Extract the [x, y] coordinate from the center of the cell holding the provided text.  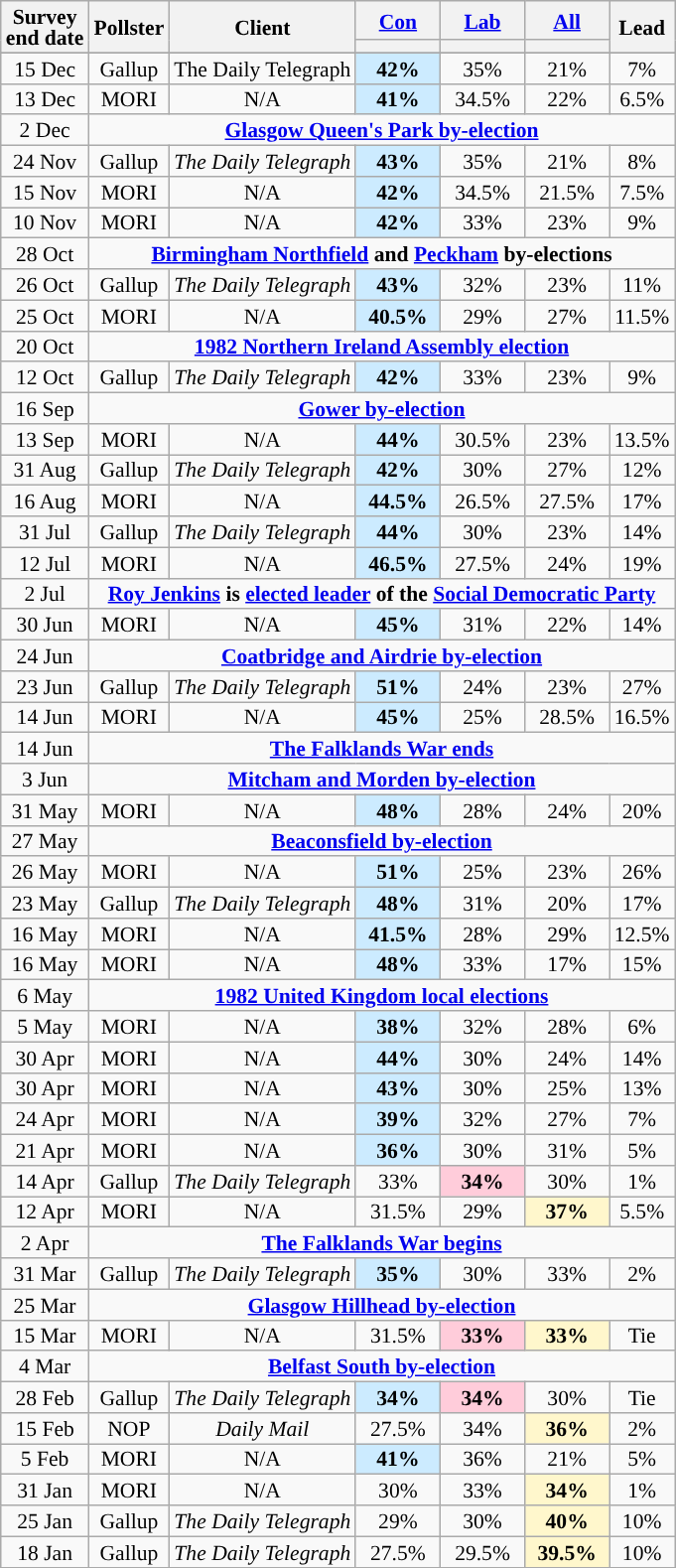
Daily Mail [262, 1428]
16.5% [642, 717]
15% [642, 965]
30.5% [482, 439]
Con [397, 20]
27 May [46, 840]
23 Jun [46, 687]
10 Nov [46, 222]
38% [397, 1027]
14 Apr [46, 1182]
2 Jul [46, 594]
31 Aug [46, 471]
16 Sep [46, 409]
30 Jun [46, 626]
25 Mar [46, 1305]
6.5% [642, 99]
12% [642, 471]
26% [642, 872]
Belfast South by-election [381, 1366]
11.5% [642, 316]
26.5% [482, 500]
The Falklands War ends [381, 749]
3 Jun [46, 779]
1982 Northern Ireland Assembly election [381, 346]
The Falklands War begins [381, 1243]
Birmingham Northfield and Peckham by-elections [381, 254]
19% [642, 562]
Pollster [129, 27]
31 May [46, 810]
1982 United Kingdom local elections [381, 995]
24 Apr [46, 1120]
25 Jan [46, 1521]
Glasgow Queen's Park by-election [381, 131]
11% [642, 284]
16 Aug [46, 500]
Lead [642, 27]
40% [568, 1521]
28.5% [568, 717]
2 Apr [46, 1243]
26 May [46, 872]
Surveyend date [46, 27]
15 Nov [46, 193]
Coatbridge and Airdrie by-election [381, 655]
12.5% [642, 933]
40.5% [397, 316]
Lab [482, 20]
6% [642, 1027]
12 Oct [46, 377]
44.5% [397, 500]
26 Oct [46, 284]
20 Oct [46, 346]
28 Oct [46, 254]
15 Dec [46, 68]
7.5% [642, 193]
2 Dec [46, 131]
Roy Jenkins is elected leader of the Social Democratic Party [381, 594]
4 Mar [46, 1366]
Glasgow Hillhead by-election [381, 1305]
21.5% [568, 193]
13 Dec [46, 99]
39% [397, 1120]
15 Mar [46, 1335]
8% [642, 161]
5.5% [642, 1212]
Client [262, 27]
21 Apr [46, 1150]
Beaconsfield by-election [381, 840]
15 Feb [46, 1428]
13.5% [642, 439]
29.5% [482, 1551]
12 Jul [46, 562]
6 May [46, 995]
46.5% [397, 562]
5 Feb [46, 1460]
Mitcham and Morden by-election [381, 779]
13 Sep [46, 439]
13% [642, 1088]
24 Nov [46, 161]
Gower by-election [381, 409]
25 Oct [46, 316]
All [568, 20]
NOP [129, 1428]
41.5% [397, 933]
12 Apr [46, 1212]
31 Jan [46, 1490]
39.5% [568, 1551]
24 Jun [46, 655]
28 Feb [46, 1398]
31 Mar [46, 1273]
31 Jul [46, 532]
5 May [46, 1027]
18 Jan [46, 1551]
23 May [46, 904]
37% [568, 1212]
